Find where the given text appears and provide that cell's center as (X, Y) coordinate. 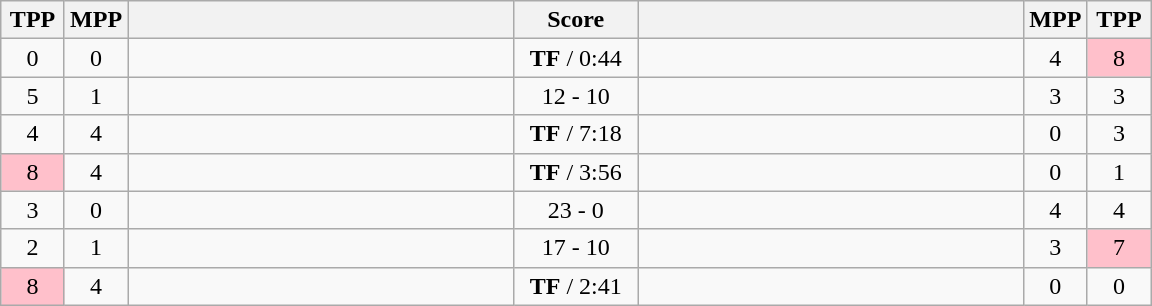
2 (33, 248)
7 (1119, 248)
23 - 0 (576, 210)
5 (33, 96)
Score (576, 20)
TF / 3:56 (576, 172)
TF / 2:41 (576, 286)
12 - 10 (576, 96)
TF / 7:18 (576, 134)
17 - 10 (576, 248)
TF / 0:44 (576, 58)
